Determine the [X, Y] coordinate at the center of the cell enclosing the given text.  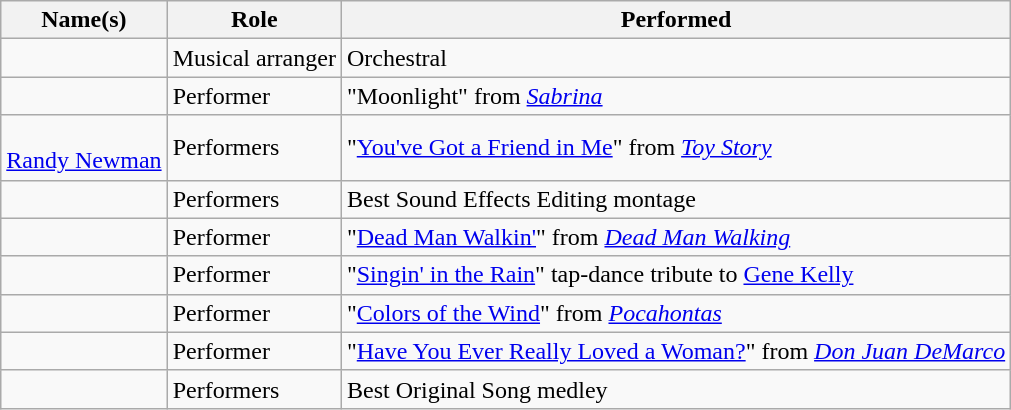
Musical arranger [254, 58]
Best Original Song medley [676, 389]
Performed [676, 20]
"Dead Man Walkin'" from Dead Man Walking [676, 237]
"You've Got a Friend in Me" from Toy Story [676, 148]
Name(s) [84, 20]
Randy Newman [84, 148]
"Have You Ever Really Loved a Woman?" from Don Juan DeMarco [676, 351]
Orchestral [676, 58]
"Colors of the Wind" from Pocahontas [676, 313]
Role [254, 20]
Best Sound Effects Editing montage [676, 199]
"Singin' in the Rain" tap-dance tribute to Gene Kelly [676, 275]
"Moonlight" from Sabrina [676, 96]
